Identify which cell holds the provided text, then report its [X, Y] central coordinate. 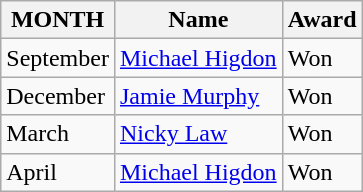
MONTH [58, 20]
Name [198, 20]
Nicky Law [198, 134]
March [58, 134]
April [58, 172]
September [58, 58]
Jamie Murphy [198, 96]
Award [322, 20]
December [58, 96]
